Return [x, y] of the center of cell containing provided text 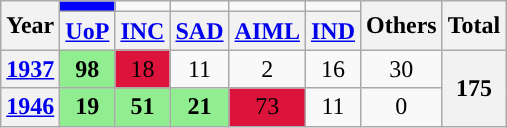
Total [474, 26]
AIML [267, 31]
16 [332, 69]
SAD [200, 31]
18 [142, 69]
IND [332, 31]
1946 [30, 107]
19 [88, 107]
INC [142, 31]
0 [402, 107]
30 [402, 69]
175 [474, 88]
73 [267, 107]
1937 [30, 69]
21 [200, 107]
Others [402, 26]
Year [30, 26]
UoP [88, 31]
2 [267, 69]
51 [142, 107]
98 [88, 69]
